Detect which cell encompasses the target text, then output its (x, y) center coordinate. 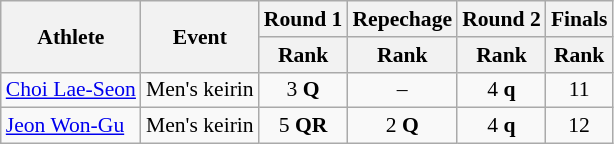
Round 1 (304, 19)
Jeon Won-Gu (71, 126)
– (402, 90)
12 (580, 126)
Athlete (71, 36)
3 Q (304, 90)
11 (580, 90)
Event (200, 36)
Round 2 (502, 19)
Repechage (402, 19)
5 QR (304, 126)
2 Q (402, 126)
Choi Lae-Seon (71, 90)
Finals (580, 19)
